Capture the cell that displays the provided text and extract its [X, Y] central coordinate. 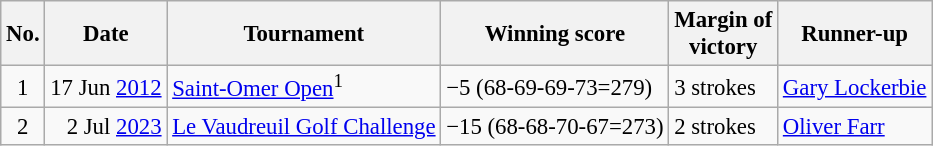
Tournament [304, 34]
−5 (68-69-69-73=279) [555, 87]
Date [106, 34]
Margin ofvictory [724, 34]
No. [23, 34]
Gary Lockerbie [855, 87]
2 Jul 2023 [106, 127]
−15 (68-68-70-67=273) [555, 127]
Saint-Omer Open1 [304, 87]
3 strokes [724, 87]
Le Vaudreuil Golf Challenge [304, 127]
1 [23, 87]
Runner-up [855, 34]
2 [23, 127]
2 strokes [724, 127]
17 Jun 2012 [106, 87]
Winning score [555, 34]
Oliver Farr [855, 127]
